From the cell containing the given text, extract its center point as (x, y) coordinate. 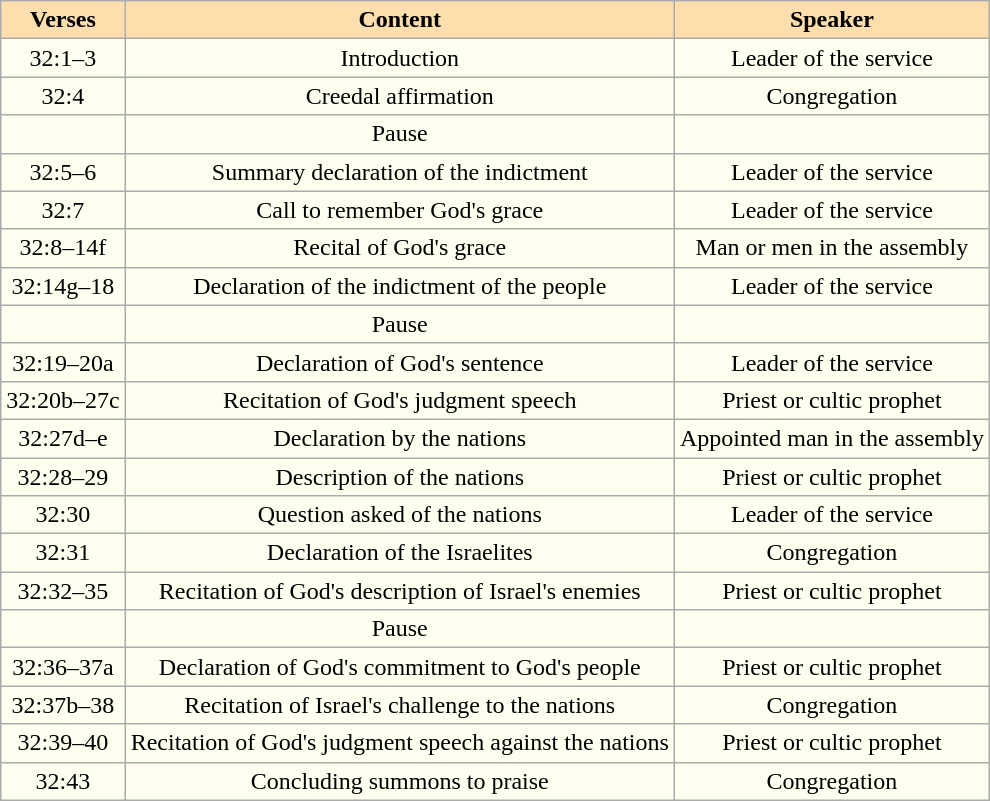
32:32–35 (63, 591)
Concluding summons to praise (400, 781)
Recitation of God's judgment speech (400, 400)
Recitation of God's description of Israel's enemies (400, 591)
32:43 (63, 781)
Recital of God's grace (400, 248)
32:28–29 (63, 477)
32:5–6 (63, 172)
Description of the nations (400, 477)
Call to remember God's grace (400, 210)
Recitation of God's judgment speech against the nations (400, 743)
32:20b–27c (63, 400)
32:8–14f (63, 248)
Content (400, 20)
32:31 (63, 553)
Speaker (832, 20)
32:30 (63, 515)
Declaration by the nations (400, 438)
32:1–3 (63, 58)
32:14g–18 (63, 286)
32:36–37a (63, 667)
32:4 (63, 96)
Question asked of the nations (400, 515)
32:37b–38 (63, 705)
Appointed man in the assembly (832, 438)
Declaration of the indictment of the people (400, 286)
Summary declaration of the indictment (400, 172)
Declaration of God's sentence (400, 362)
Recitation of Israel's challenge to the nations (400, 705)
Declaration of the Israelites (400, 553)
32:39–40 (63, 743)
Creedal affirmation (400, 96)
Introduction (400, 58)
32:19–20a (63, 362)
Verses (63, 20)
32:27d–e (63, 438)
Man or men in the assembly (832, 248)
Declaration of God's commitment to God's people (400, 667)
32:7 (63, 210)
